Scan for the cell matching the given text and deliver its (x, y) coordinate at center. 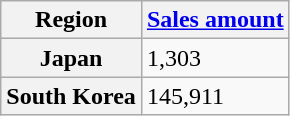
1,303 (215, 58)
Japan (72, 58)
Region (72, 20)
145,911 (215, 96)
Sales amount (215, 20)
South Korea (72, 96)
